Locate the cell with the specified text and output its [x, y] center coordinate. 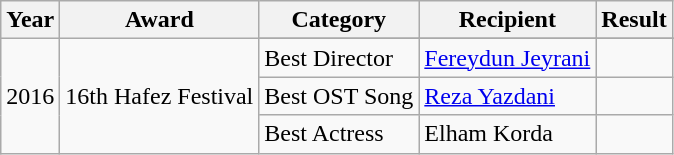
Recipient [508, 20]
Award [160, 20]
Reza Yazdani [508, 96]
Category [339, 20]
Best OST Song [339, 96]
Result [634, 20]
Elham Korda [508, 134]
Best Director [339, 58]
16th Hafez Festival [160, 96]
2016 [30, 96]
Year [30, 20]
Fereydun Jeyrani [508, 58]
Best Actress [339, 134]
